Identify which cell holds the provided text, then report its [X, Y] central coordinate. 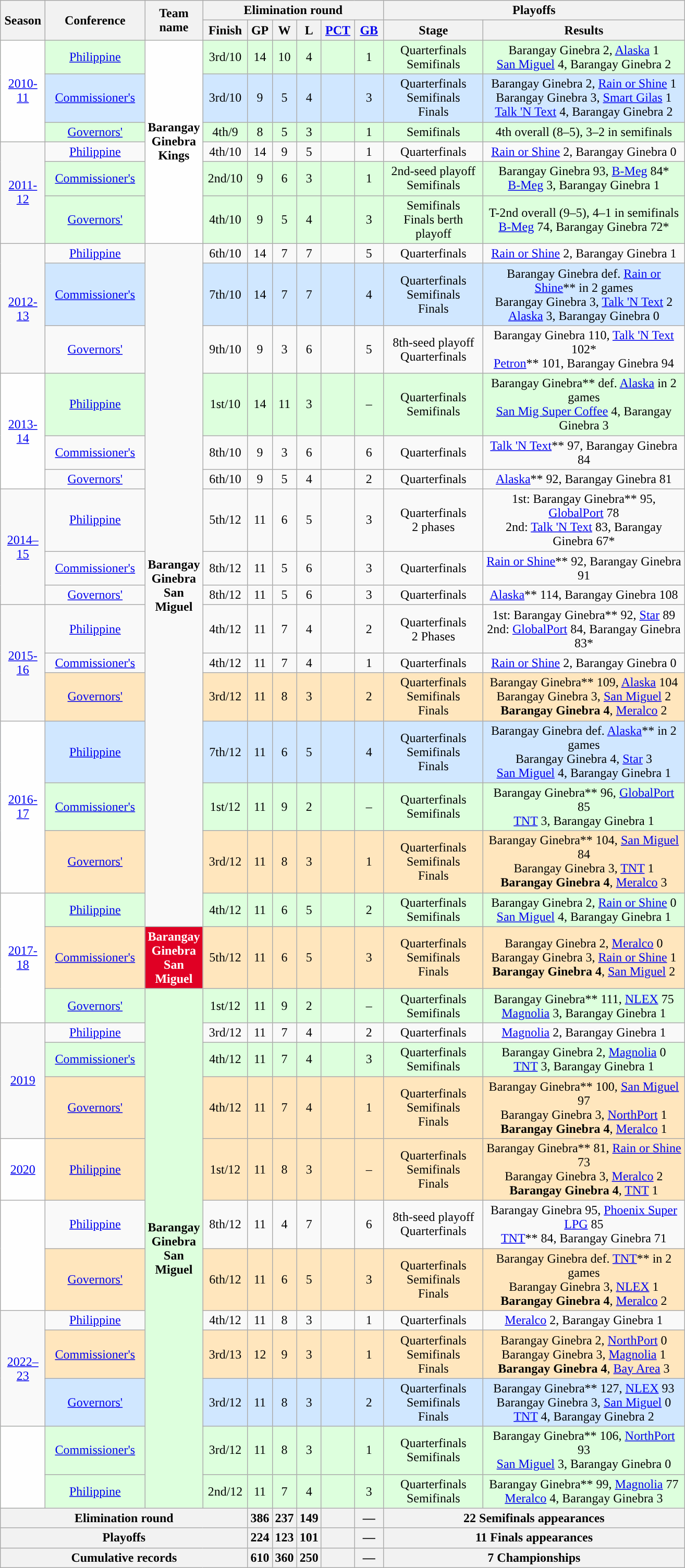
Barangay Ginebra def. Alaska** in 2 gamesBarangay Ginebra 4, Star 3San Miguel 4, Barangay Ginebra 1 [584, 751]
22 Semifinals appearances [534, 1518]
Semifinals [434, 132]
Rain or Shine 2, Barangay Ginebra 1 [584, 253]
Conference [95, 20]
T-2nd overall (9–5), 4–1 in semifinalsB-Meg 74, Barangay Ginebra 72* [584, 219]
PCT [338, 30]
Barangay Ginebra** 96, GlobalPort 85TNT 3, Barangay Ginebra 1 [584, 807]
9th/10 [225, 349]
149 [309, 1518]
Season [23, 20]
Results [584, 30]
2014–15 [23, 547]
4th overall (8–5), 3–2 in semifinals [584, 132]
2013-14 [23, 431]
Barangay Ginebra def. TNT** in 2 gamesBarangay Ginebra 3, NLEX 1Barangay Ginebra 4, Meralco 2 [584, 1280]
10 [285, 57]
Barangay Ginebra 2, Alaska 1San Miguel 4, Barangay Ginebra 2 [584, 57]
250 [309, 1558]
2010-11 [23, 91]
Barangay Ginebra Kings [174, 142]
GB [369, 30]
Stage [434, 30]
Barangay Ginebra 110, Talk 'N Text 102*Petron** 101, Barangay Ginebra 94 [584, 349]
Barangay Ginebra 95, Phoenix Super LPG 85TNT** 84, Barangay Ginebra 71 [584, 1225]
GP [260, 30]
2012-13 [23, 308]
Finish [225, 30]
2nd-seed playoffSemifinals [434, 178]
Talk 'N Text** 97, Barangay Ginebra 84 [584, 452]
Barangay Ginebra 2, Rain or Shine 0San Miguel 4, Barangay Ginebra 1 [584, 910]
Barangay Ginebra 2, Rain or Shine 1Barangay Ginebra 3, Smart Gilas 1Talk 'N Text 4, Barangay Ginebra 2 [584, 98]
Quarterfinals2 Phases [434, 629]
Barangay Ginebra** 106, NorthPort 93San Miguel 3, Barangay Ginebra 0 [584, 1450]
SemifinalsFinals berth playoff [434, 219]
Barangay Ginebra** 109, Alaska 104Barangay Ginebra 3, San Miguel 2Barangay Ginebra 4, Meralco 2 [584, 697]
386 [260, 1518]
8th/10 [225, 452]
7th/10 [225, 294]
7th/12 [225, 751]
Barangay Ginebra 93, B-Meg 84*B-Meg 3, Barangay Ginebra 1 [584, 178]
Barangay Ginebra 2, Meralco 0Barangay Ginebra 3, Rain or Shine 1Barangay Ginebra 4, San Miguel 2 [584, 958]
1st: Barangay Ginebra** 92, Star 892nd: GlobalPort 84, Barangay Ginebra 83* [584, 629]
Barangay Ginebra** 104, San Miguel 84Barangay Ginebra 3, TNT 1Barangay Ginebra 4, Meralco 3 [584, 862]
2020 [23, 1169]
11 Finals appearances [534, 1538]
Magnolia 2, Barangay Ginebra 1 [584, 1032]
610 [260, 1558]
Meralco 2, Barangay Ginebra 1 [584, 1320]
2nd/10 [225, 178]
237 [285, 1518]
Cumulative records [124, 1558]
Barangay Ginebra 2, NorthPort 0Barangay Ginebra 3, Magnolia 1Barangay Ginebra 4, Bay Area 3 [584, 1354]
Barangay Ginebra** 100, San Miguel 97Barangay Ginebra 3, NorthPort 1Barangay Ginebra 4, Meralco 1 [584, 1108]
2022–23 [23, 1368]
1st/10 [225, 404]
2019 [23, 1080]
12 [260, 1354]
7 Championships [534, 1558]
6th/12 [225, 1280]
360 [285, 1558]
2016-17 [23, 807]
4th/9 [225, 132]
Barangay Ginebra** 81, Rain or Shine 73Barangay Ginebra 3, Meralco 2Barangay Ginebra 4, TNT 1 [584, 1169]
2015-16 [23, 663]
2017-18 [23, 958]
Barangay Ginebra def. Rain or Shine** in 2 gamesBarangay Ginebra 3, Talk 'N Text 2Alaska 3, Barangay Ginebra 0 [584, 294]
Alaska** 92, Barangay Ginebra 81 [584, 479]
101 [309, 1538]
3rd/13 [225, 1354]
2nd/12 [225, 1491]
Barangay Ginebra** 99, Magnolia 77Meralco 4, Barangay Ginebra 3 [584, 1491]
Barangay Ginebra 2, Magnolia 0TNT 3, Barangay Ginebra 1 [584, 1059]
123 [285, 1538]
Alaska** 114, Barangay Ginebra 108 [584, 595]
Barangay Ginebra** 111, NLEX 75Magnolia 3, Barangay Ginebra 1 [584, 1006]
W [285, 30]
224 [260, 1538]
Rain or Shine** 92, Barangay Ginebra 91 [584, 568]
Barangay Ginebra** def. Alaska in 2 gamesSan Mig Super Coffee 4, Barangay Ginebra 3 [584, 404]
Barangay Ginebra** 127, NLEX 93Barangay Ginebra 3, San Miguel 0TNT 4, Barangay Ginebra 2 [584, 1402]
L [309, 30]
Team name [174, 20]
1st: Barangay Ginebra** 95, GlobalPort 78 2nd: Talk 'N Text 83, Barangay Ginebra 67* [584, 520]
Quarterfinals2 phases [434, 520]
2011-12 [23, 193]
